For the text-containing cell, return its midpoint in (X, Y) coordinate format. 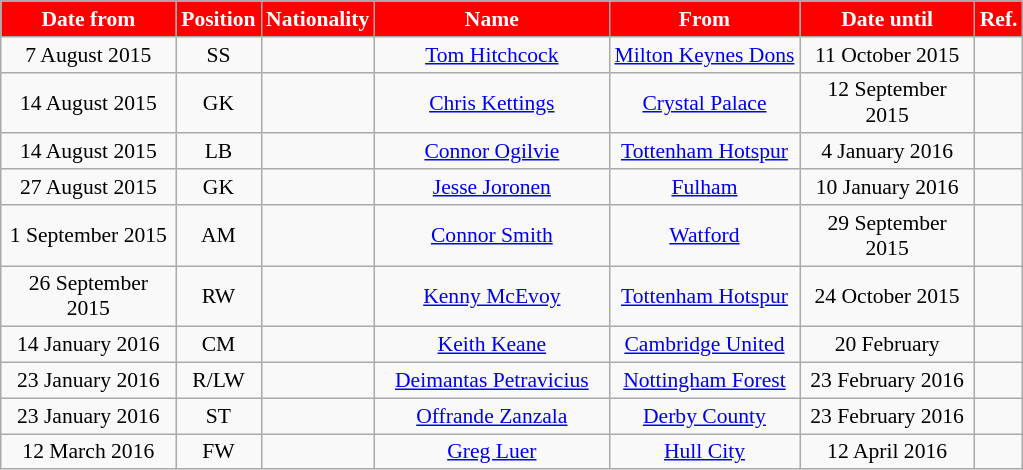
RW (218, 296)
Kenny McEvoy (492, 296)
Chris Kettings (492, 102)
R/LW (218, 381)
12 April 2016 (888, 452)
Position (218, 19)
FW (218, 452)
20 February (888, 345)
10 January 2016 (888, 187)
AM (218, 236)
11 October 2015 (888, 55)
26 September 2015 (88, 296)
Tom Hitchcock (492, 55)
From (704, 19)
Nottingham Forest (704, 381)
Name (492, 19)
Watford (704, 236)
Date until (888, 19)
Fulham (704, 187)
Milton Keynes Dons (704, 55)
27 August 2015 (88, 187)
12 March 2016 (88, 452)
Connor Smith (492, 236)
4 January 2016 (888, 152)
24 October 2015 (888, 296)
1 September 2015 (88, 236)
Ref. (999, 19)
Crystal Palace (704, 102)
29 September 2015 (888, 236)
Date from (88, 19)
14 January 2016 (88, 345)
Derby County (704, 416)
Offrande Zanzala (492, 416)
Keith Keane (492, 345)
12 September 2015 (888, 102)
SS (218, 55)
LB (218, 152)
Connor Ogilvie (492, 152)
Nationality (318, 19)
Greg Luer (492, 452)
ST (218, 416)
Cambridge United (704, 345)
Jesse Joronen (492, 187)
7 August 2015 (88, 55)
CM (218, 345)
Deimantas Petravicius (492, 381)
Hull City (704, 452)
